Return [X, Y] of the center of cell containing provided text 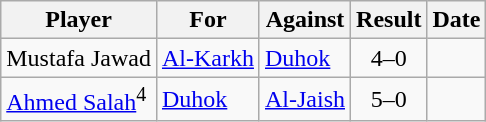
Date [456, 20]
Al-Jaish [304, 100]
Result [389, 20]
Al-Karkh [208, 58]
Player [79, 20]
For [208, 20]
Mustafa Jawad [79, 58]
5–0 [389, 100]
Ahmed Salah4 [79, 100]
4–0 [389, 58]
Against [304, 20]
